Provide the [X, Y] coordinate of the cell's center where the given text is located.  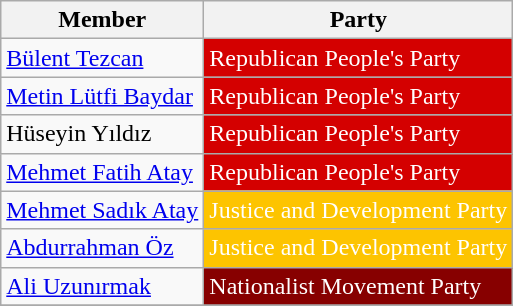
Mehmet Sadık Atay [102, 210]
Metin Lütfi Baydar [102, 96]
Abdurrahman Öz [102, 248]
Mehmet Fatih Atay [102, 172]
Bülent Tezcan [102, 58]
Ali Uzunırmak [102, 286]
Member [102, 20]
Nationalist Movement Party [358, 286]
Hüseyin Yıldız [102, 134]
Party [358, 20]
